Return [X, Y] of the center of cell containing provided text 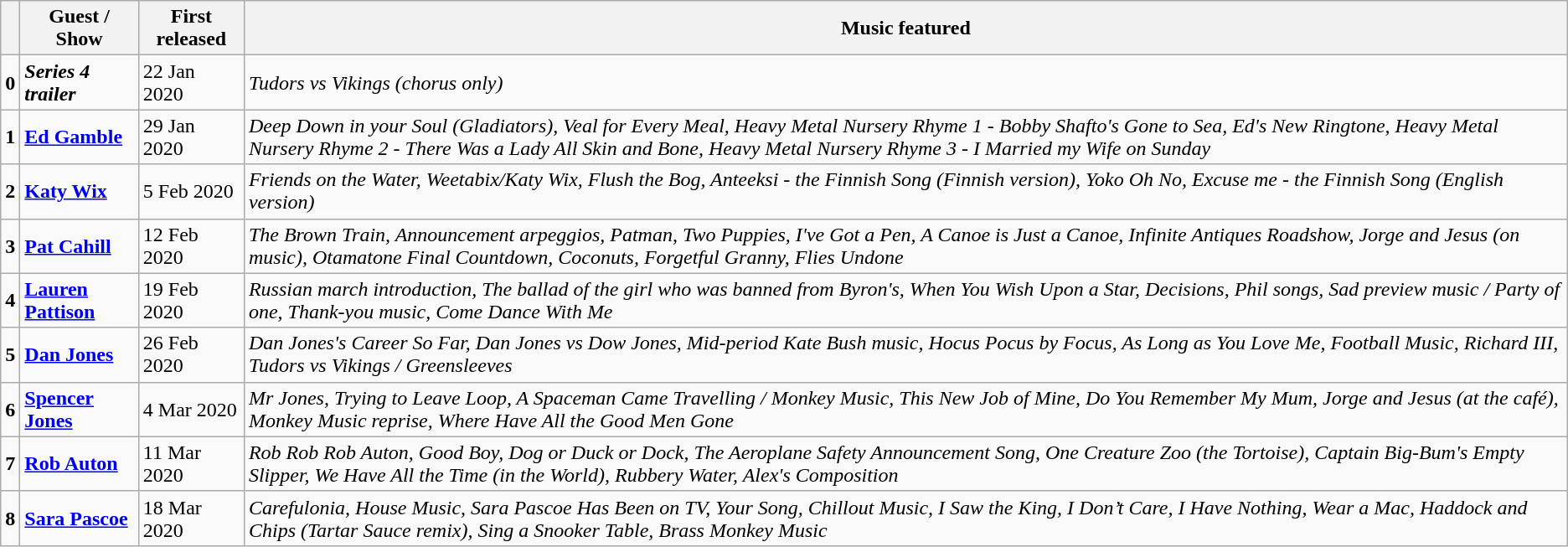
Rob Auton [80, 464]
Tudors vs Vikings (chorus only) [905, 82]
1 [10, 137]
Music featured [905, 28]
4 [10, 300]
Guest / Show [80, 28]
Series 4 trailer [80, 82]
Spencer Jones [80, 409]
Lauren Pattison [80, 300]
26 Feb 2020 [191, 355]
11 Mar 2020 [191, 464]
29 Jan 2020 [191, 137]
5 [10, 355]
Pat Cahill [80, 246]
2 [10, 191]
Sara Pascoe [80, 518]
18 Mar 2020 [191, 518]
0 [10, 82]
8 [10, 518]
6 [10, 409]
4 Mar 2020 [191, 409]
22 Jan 2020 [191, 82]
Katy Wix [80, 191]
Dan Jones [80, 355]
7 [10, 464]
First released [191, 28]
3 [10, 246]
12 Feb 2020 [191, 246]
5 Feb 2020 [191, 191]
19 Feb 2020 [191, 300]
Ed Gamble [80, 137]
